Pinpoint the cell where the given text exists, returning its [X, Y] midpoint coordinate. 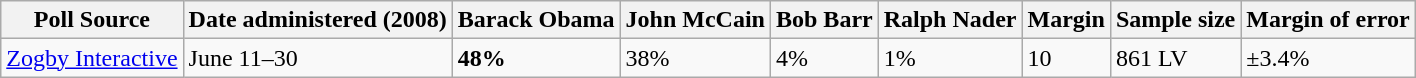
Bob Barr [824, 20]
Zogby Interactive [92, 58]
±3.4% [1328, 58]
Barack Obama [536, 20]
John McCain [695, 20]
Poll Source [92, 20]
10 [1066, 58]
38% [695, 58]
Ralph Nader [950, 20]
June 11–30 [318, 58]
Margin [1066, 20]
4% [824, 58]
48% [536, 58]
Sample size [1175, 20]
861 LV [1175, 58]
1% [950, 58]
Margin of error [1328, 20]
Date administered (2008) [318, 20]
